Detect which cell encompasses the target text, then output its (x, y) center coordinate. 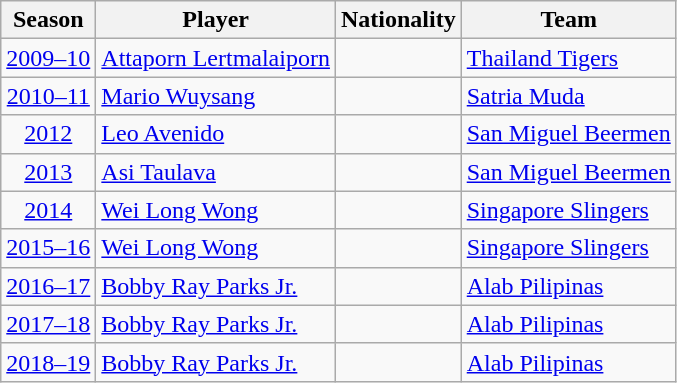
Team (568, 20)
Asi Taulava (216, 172)
2017–18 (48, 324)
2013 (48, 172)
Satria Muda (568, 96)
Mario Wuysang (216, 96)
2009–10 (48, 58)
Player (216, 20)
2010–11 (48, 96)
Leo Avenido (216, 134)
2018–19 (48, 362)
Season (48, 20)
2016–17 (48, 286)
2015–16 (48, 248)
Thailand Tigers (568, 58)
Attaporn Lertmalaiporn (216, 58)
2014 (48, 210)
2012 (48, 134)
Nationality (398, 20)
